Extract the [x, y] coordinate from the center of the cell holding the provided text.  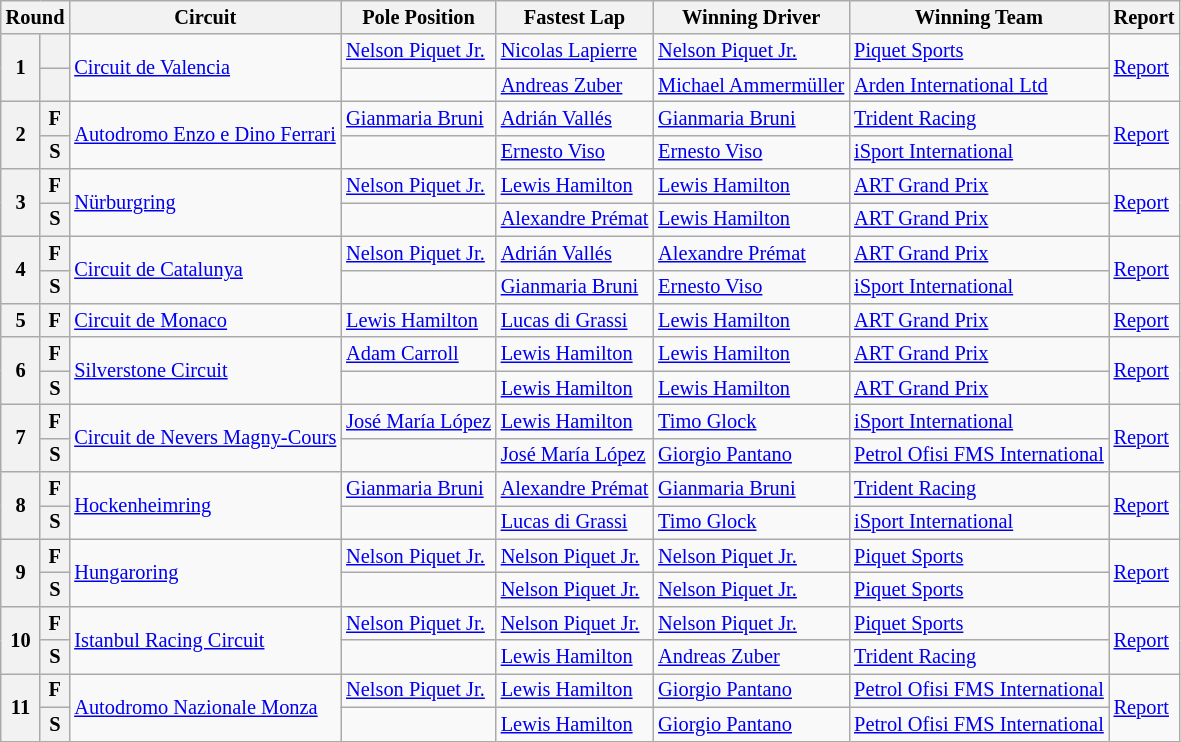
Arden International Ltd [978, 85]
Circuit de Catalunya [205, 270]
Hungaroring [205, 572]
Circuit de Monaco [205, 320]
6 [20, 370]
9 [20, 572]
Adam Carroll [418, 354]
5 [20, 320]
Nürburgring [205, 202]
Fastest Lap [574, 17]
Hockenheimring [205, 506]
Winning Driver [751, 17]
2 [20, 134]
4 [20, 270]
8 [20, 506]
Pole Position [418, 17]
Round [36, 17]
Circuit de Valencia [205, 68]
Winning Team [978, 17]
Autodromo Enzo e Dino Ferrari [205, 134]
Istanbul Racing Circuit [205, 640]
11 [20, 706]
Circuit [205, 17]
Michael Ammermüller [751, 85]
1 [20, 68]
7 [20, 438]
Silverstone Circuit [205, 370]
Autodromo Nazionale Monza [205, 706]
Circuit de Nevers Magny-Cours [205, 438]
Nicolas Lapierre [574, 51]
10 [20, 640]
3 [20, 202]
